From the cell containing the given text, extract its center point as (x, y) coordinate. 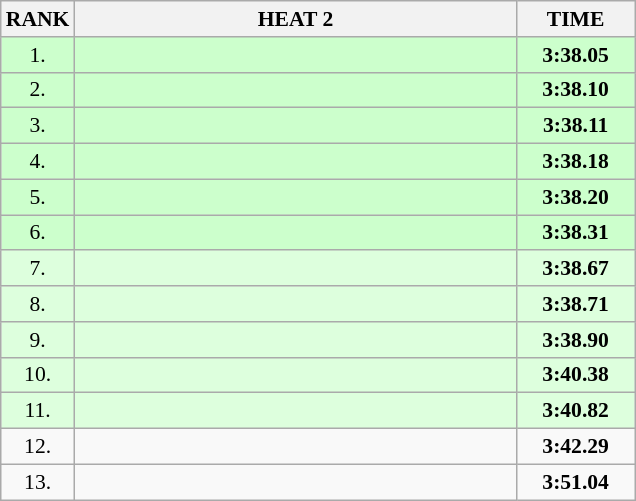
2. (38, 90)
3:38.90 (576, 340)
3:40.82 (576, 411)
3. (38, 126)
12. (38, 447)
3:38.18 (576, 162)
3:38.11 (576, 126)
3:38.71 (576, 304)
HEAT 2 (295, 19)
TIME (576, 19)
RANK (38, 19)
3:51.04 (576, 482)
3:40.38 (576, 375)
4. (38, 162)
3:38.20 (576, 197)
3:38.31 (576, 233)
13. (38, 482)
8. (38, 304)
11. (38, 411)
10. (38, 375)
3:38.67 (576, 269)
7. (38, 269)
9. (38, 340)
5. (38, 197)
3:42.29 (576, 447)
6. (38, 233)
1. (38, 55)
3:38.10 (576, 90)
3:38.05 (576, 55)
